Return [x, y] of the center of cell containing provided text 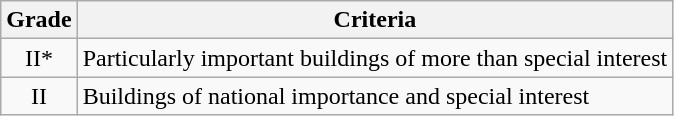
II [39, 96]
Particularly important buildings of more than special interest [375, 58]
II* [39, 58]
Grade [39, 20]
Buildings of national importance and special interest [375, 96]
Criteria [375, 20]
